Extract the (x, y) coordinate from the center of the cell holding the provided text.  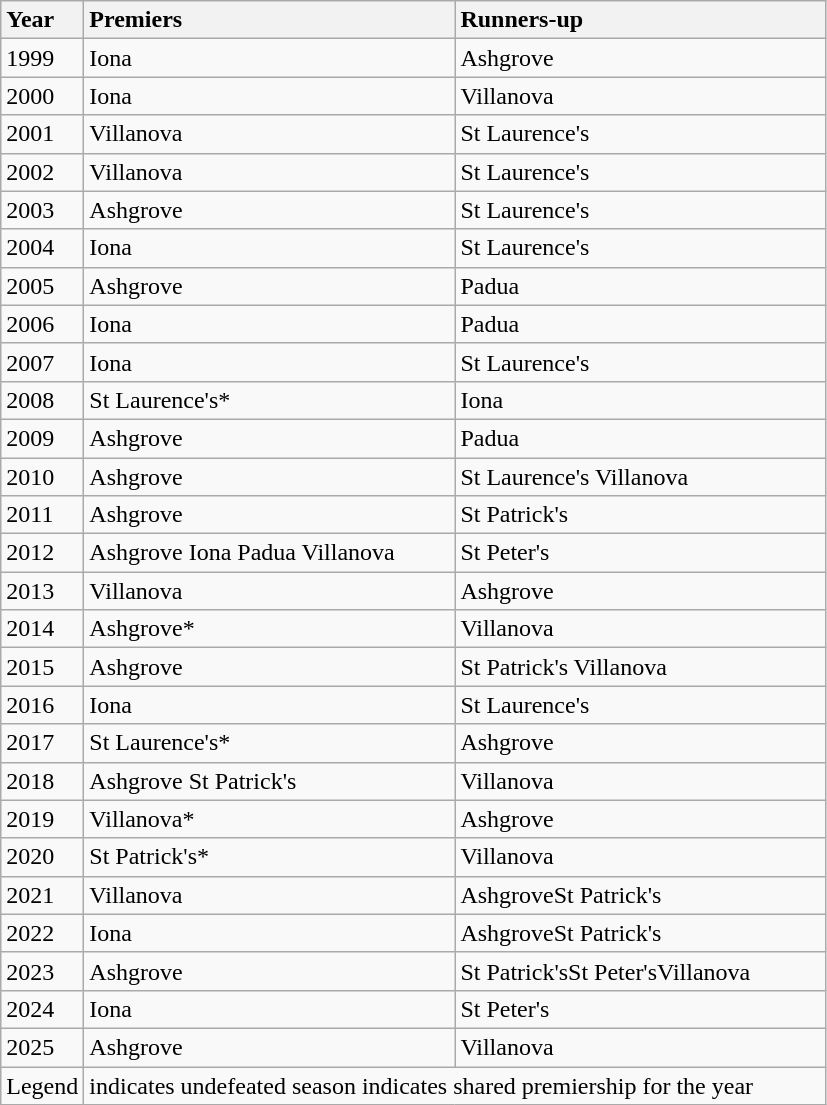
Ashgrove Iona Padua Villanova (270, 553)
2020 (42, 857)
2023 (42, 971)
Villanova* (270, 819)
2007 (42, 362)
2019 (42, 819)
2018 (42, 781)
2014 (42, 629)
indicates undefeated season indicates shared premiership for the year (455, 1085)
2022 (42, 933)
2024 (42, 1009)
St Patrick's Villanova (640, 667)
2004 (42, 248)
2009 (42, 438)
2012 (42, 553)
2021 (42, 895)
2003 (42, 210)
2005 (42, 286)
St Laurence's Villanova (640, 477)
Ashgrove* (270, 629)
2013 (42, 591)
2011 (42, 515)
2010 (42, 477)
2016 (42, 705)
St Patrick'sSt Peter'sVillanova (640, 971)
St Patrick's* (270, 857)
Premiers (270, 20)
Year (42, 20)
2017 (42, 743)
2002 (42, 172)
2006 (42, 324)
St Patrick's (640, 515)
1999 (42, 58)
Runners-up (640, 20)
2000 (42, 96)
2008 (42, 400)
2001 (42, 134)
2015 (42, 667)
Ashgrove St Patrick's (270, 781)
2025 (42, 1047)
Legend (42, 1085)
